Identify which cell holds the provided text, then report its (x, y) central coordinate. 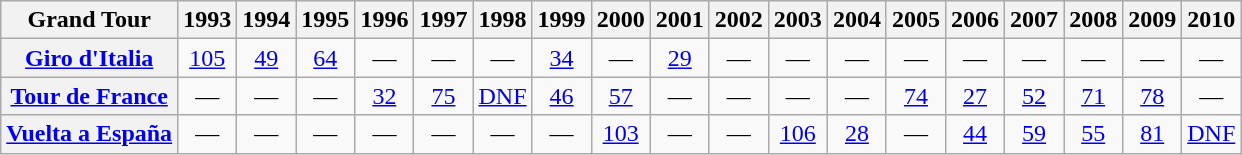
55 (1094, 134)
2007 (1034, 20)
71 (1094, 96)
Grand Tour (90, 20)
Vuelta a España (90, 134)
2010 (1212, 20)
81 (1152, 134)
105 (208, 58)
1994 (266, 20)
44 (974, 134)
75 (444, 96)
2002 (738, 20)
2008 (1094, 20)
103 (620, 134)
Giro d'Italia (90, 58)
46 (562, 96)
2004 (856, 20)
32 (384, 96)
2001 (680, 20)
28 (856, 134)
2009 (1152, 20)
2003 (798, 20)
29 (680, 58)
1993 (208, 20)
2006 (974, 20)
1995 (326, 20)
57 (620, 96)
49 (266, 58)
2005 (916, 20)
78 (1152, 96)
64 (326, 58)
34 (562, 58)
27 (974, 96)
1998 (502, 20)
2000 (620, 20)
Tour de France (90, 96)
1996 (384, 20)
52 (1034, 96)
74 (916, 96)
106 (798, 134)
1999 (562, 20)
59 (1034, 134)
1997 (444, 20)
